Return the [x, y] coordinate for the center point of the cell that contains the specified text.  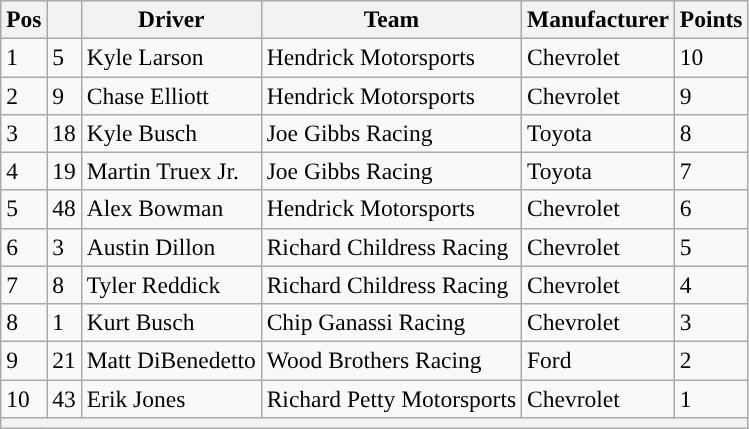
Wood Brothers Racing [391, 360]
21 [64, 360]
Richard Petty Motorsports [391, 398]
Manufacturer [598, 19]
48 [64, 209]
43 [64, 398]
Kyle Busch [171, 133]
Pos [24, 19]
19 [64, 171]
Ford [598, 360]
Matt DiBenedetto [171, 360]
Chase Elliott [171, 95]
Tyler Reddick [171, 285]
Kurt Busch [171, 322]
Points [711, 19]
Team [391, 19]
18 [64, 133]
Martin Truex Jr. [171, 171]
Chip Ganassi Racing [391, 322]
Erik Jones [171, 398]
Austin Dillon [171, 247]
Driver [171, 19]
Alex Bowman [171, 209]
Kyle Larson [171, 57]
